Search for the cell housing the specified text and yield its (x, y) center coordinate. 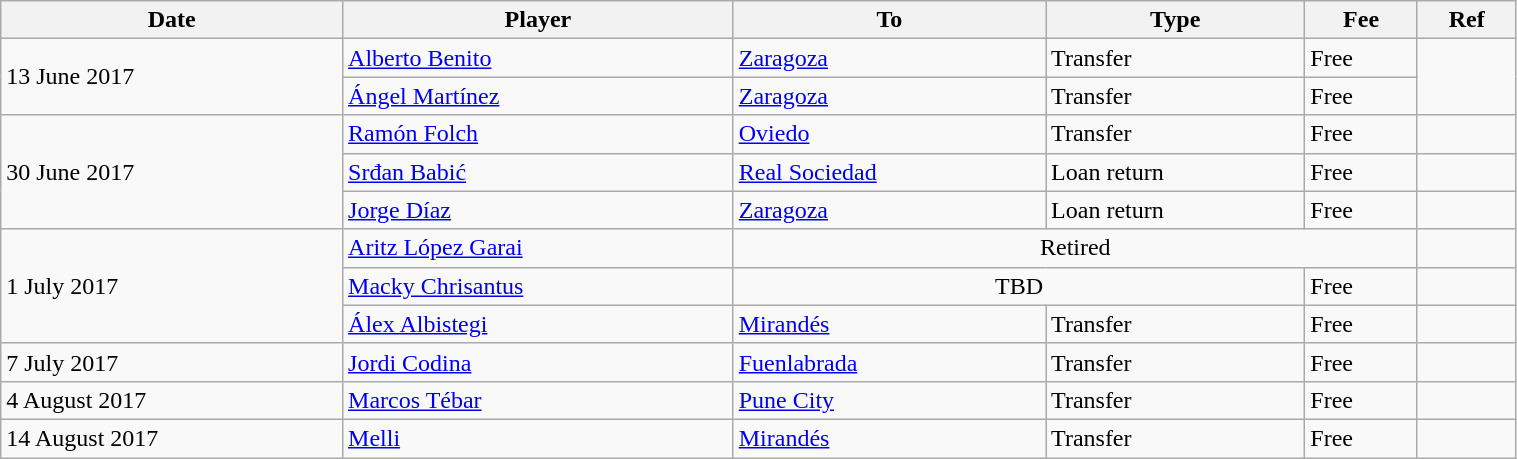
Fee (1362, 20)
30 June 2017 (172, 172)
4 August 2017 (172, 400)
7 July 2017 (172, 362)
Ramón Folch (538, 134)
Álex Albistegi (538, 324)
Srđan Babić (538, 172)
Ángel Martínez (538, 96)
1 July 2017 (172, 286)
Melli (538, 438)
Pune City (889, 400)
Alberto Benito (538, 58)
Oviedo (889, 134)
Aritz López Garai (538, 248)
Marcos Tébar (538, 400)
Ref (1466, 20)
Retired (1075, 248)
Fuenlabrada (889, 362)
TBD (1019, 286)
Type (1176, 20)
Jordi Codina (538, 362)
To (889, 20)
Player (538, 20)
14 August 2017 (172, 438)
Macky Chrisantus (538, 286)
Date (172, 20)
Jorge Díaz (538, 210)
Real Sociedad (889, 172)
13 June 2017 (172, 77)
